Find where the given text appears and provide that cell's center as [X, Y] coordinate. 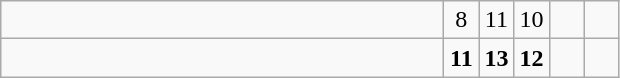
12 [532, 58]
8 [462, 20]
13 [496, 58]
10 [532, 20]
